For the text-containing cell, return its midpoint in [X, Y] coordinate format. 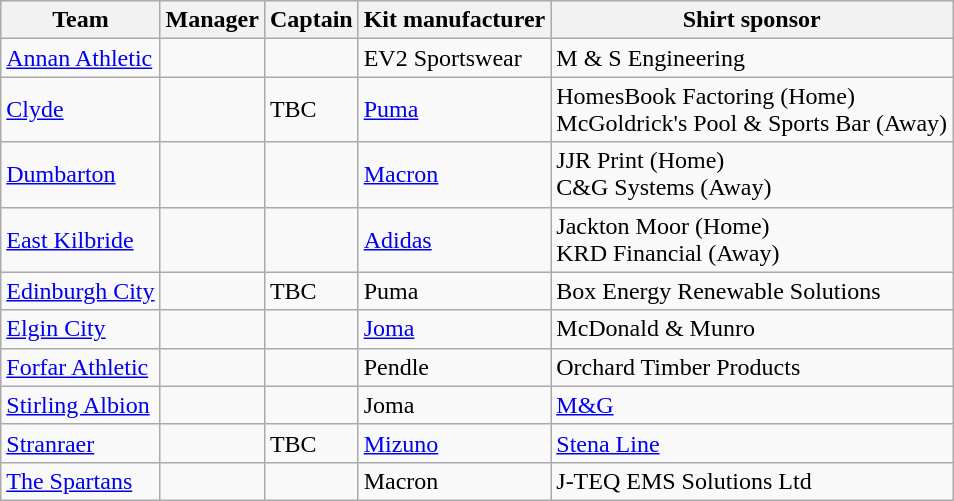
Edinburgh City [80, 291]
M & S Engineering [752, 58]
Mizuno [454, 443]
HomesBook Factoring (Home)McGoldrick's Pool & Sports Bar (Away) [752, 110]
Clyde [80, 110]
Dumbarton [80, 174]
Stirling Albion [80, 405]
Elgin City [80, 329]
Orchard Timber Products [752, 367]
The Spartans [80, 481]
Annan Athletic [80, 58]
Team [80, 20]
Jackton Moor (Home)KRD Financial (Away) [752, 240]
McDonald & Munro [752, 329]
J-TEQ EMS Solutions Ltd [752, 481]
EV2 Sportswear [454, 58]
Shirt sponsor [752, 20]
Adidas [454, 240]
Stranraer [80, 443]
Stena Line [752, 443]
Kit manufacturer [454, 20]
Box Energy Renewable Solutions [752, 291]
Manager [212, 20]
M&G [752, 405]
East Kilbride [80, 240]
Captain [311, 20]
Pendle [454, 367]
JJR Print (Home)C&G Systems (Away) [752, 174]
Forfar Athletic [80, 367]
